Find where the given text appears and provide that cell's center as (X, Y) coordinate. 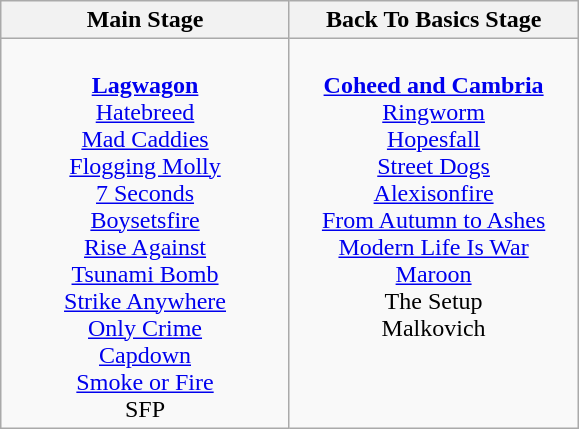
Main Stage (146, 20)
Back To Basics Stage (434, 20)
Coheed and Cambria Ringworm Hopesfall Street Dogs Alexisonfire From Autumn to Ashes Modern Life Is War Maroon The Setup Malkovich (434, 234)
Lagwagon Hatebreed Mad Caddies Flogging Molly 7 Seconds Boysetsfire Rise Against Tsunami Bomb Strike Anywhere Only Crime Capdown Smoke or Fire SFP (146, 234)
